Return the [X, Y] coordinate for the center point of the cell that contains the specified text.  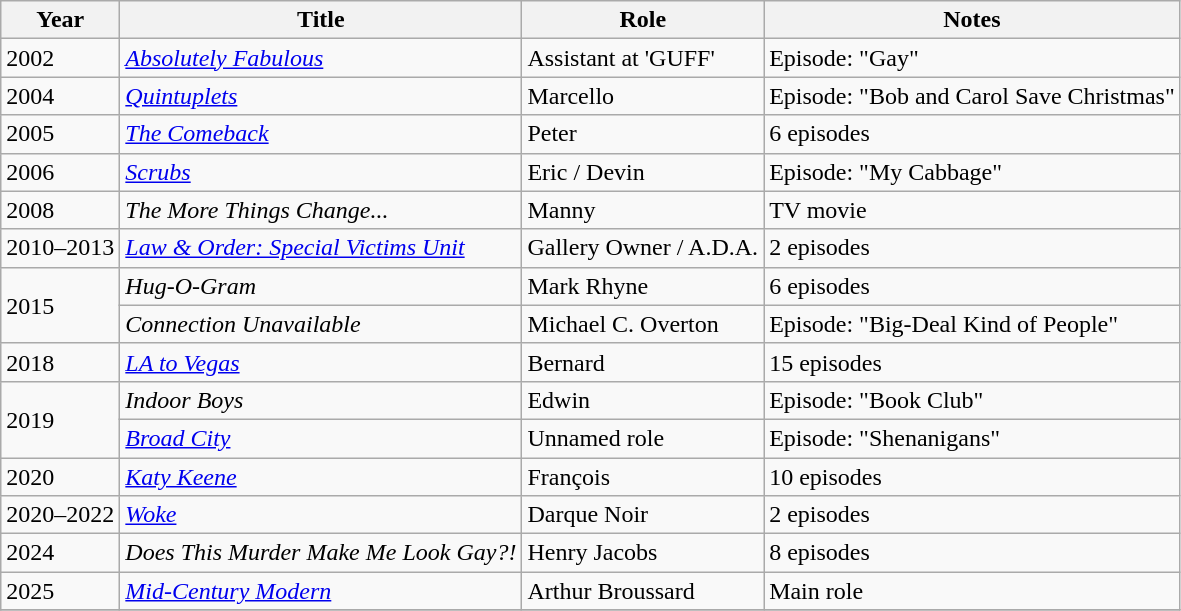
The More Things Change... [321, 210]
Assistant at 'GUFF' [643, 58]
Gallery Owner / A.D.A. [643, 248]
2006 [60, 172]
2004 [60, 96]
Absolutely Fabulous [321, 58]
Scrubs [321, 172]
Year [60, 20]
Does This Murder Make Me Look Gay?! [321, 553]
2005 [60, 134]
Hug-O-Gram [321, 286]
2015 [60, 305]
Henry Jacobs [643, 553]
Unnamed role [643, 438]
Main role [972, 591]
Episode: "Big-Deal Kind of People" [972, 324]
2024 [60, 553]
Woke [321, 515]
Manny [643, 210]
8 episodes [972, 553]
2020 [60, 477]
Bernard [643, 362]
Role [643, 20]
Broad City [321, 438]
2020–2022 [60, 515]
Katy Keene [321, 477]
10 episodes [972, 477]
Episode: "Shenanigans" [972, 438]
Notes [972, 20]
2008 [60, 210]
Edwin [643, 400]
Eric / Devin [643, 172]
2002 [60, 58]
Episode: "Gay" [972, 58]
2010–2013 [60, 248]
Arthur Broussard [643, 591]
Quintuplets [321, 96]
Mark Rhyne [643, 286]
LA to Vegas [321, 362]
Michael C. Overton [643, 324]
Connection Unavailable [321, 324]
Law & Order: Special Victims Unit [321, 248]
2019 [60, 419]
Episode: "Book Club" [972, 400]
2025 [60, 591]
Indoor Boys [321, 400]
Episode: "My Cabbage" [972, 172]
Mid-Century Modern [321, 591]
François [643, 477]
Darque Noir [643, 515]
The Comeback [321, 134]
Marcello [643, 96]
TV movie [972, 210]
15 episodes [972, 362]
Title [321, 20]
Peter [643, 134]
Episode: "Bob and Carol Save Christmas" [972, 96]
2018 [60, 362]
